Find where the given text appears and provide that cell's center as (x, y) coordinate. 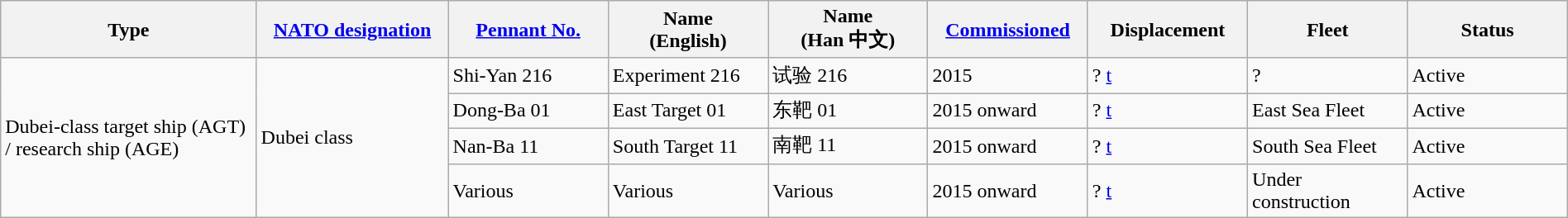
Fleet (1328, 30)
South Sea Fleet (1328, 145)
南靶 11 (849, 145)
Name(English) (688, 30)
East Target 01 (688, 111)
Dubei-class target ship (AGT) / research ship (AGE) (129, 137)
South Target 11 (688, 145)
Dong-Ba 01 (528, 111)
Type (129, 30)
Status (1487, 30)
Under construction (1328, 190)
东靶 01 (849, 111)
Dubei class (352, 137)
Nan-Ba 11 (528, 145)
East Sea Fleet (1328, 111)
Pennant No. (528, 30)
Experiment 216 (688, 76)
Commissioned (1007, 30)
Shi-Yan 216 (528, 76)
Name(Han 中文) (849, 30)
? (1328, 76)
Displacement (1168, 30)
2015 (1007, 76)
试验 216 (849, 76)
NATO designation (352, 30)
